Search for the cell housing the specified text and yield its [x, y] center coordinate. 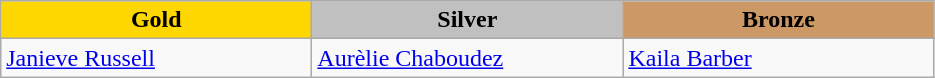
Kaila Barber [778, 58]
Silver [468, 20]
Bronze [778, 20]
Janieve Russell [156, 58]
Aurèlie Chaboudez [468, 58]
Gold [156, 20]
